Identify which cell holds the provided text, then report its [x, y] central coordinate. 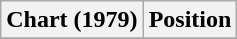
Chart (1979) [72, 20]
Position [190, 20]
